Scan for the cell matching the given text and deliver its [X, Y] coordinate at center. 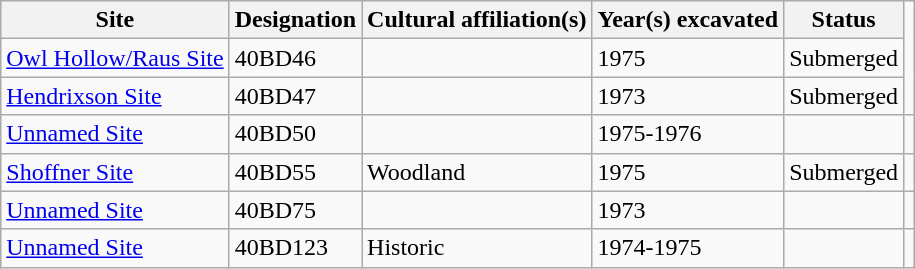
Status [844, 20]
1974-1975 [688, 248]
40BD75 [295, 210]
40BD123 [295, 248]
Designation [295, 20]
40BD47 [295, 96]
40BD46 [295, 58]
Year(s) excavated [688, 20]
40BD55 [295, 172]
40BD50 [295, 134]
Cultural affiliation(s) [477, 20]
Hendrixson Site [115, 96]
Woodland [477, 172]
Owl Hollow/Raus Site [115, 58]
Historic [477, 248]
Site [115, 20]
1975-1976 [688, 134]
Shoffner Site [115, 172]
